From the cell containing the given text, extract its center point as (x, y) coordinate. 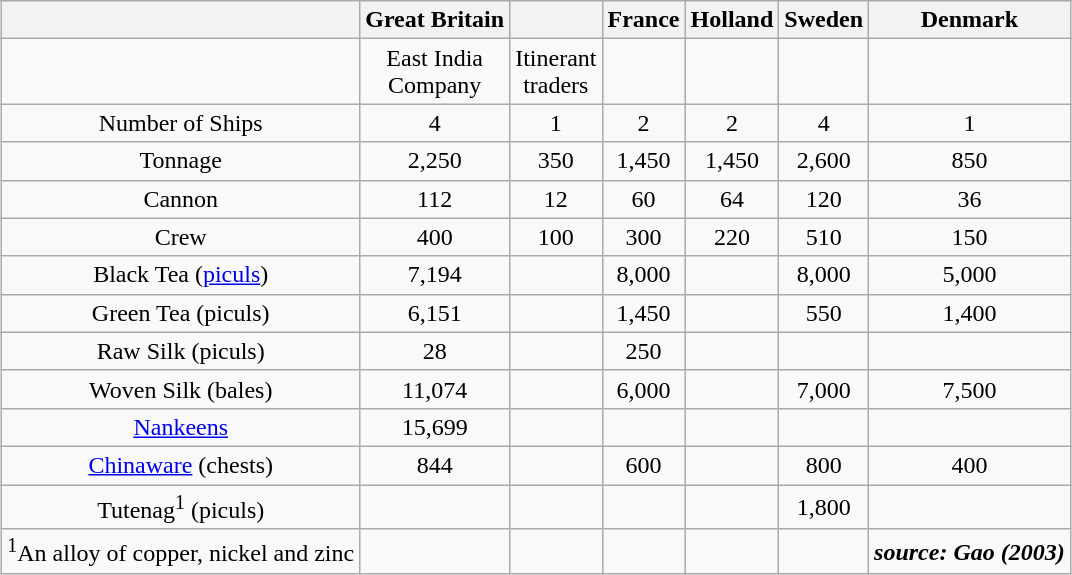
300 (644, 237)
350 (556, 161)
Tonnage (181, 161)
1,400 (970, 313)
Itineranttraders (556, 72)
Sweden (824, 20)
Woven Silk (bales) (181, 389)
6,000 (644, 389)
12 (556, 199)
Crew (181, 237)
550 (824, 313)
Nankeens (181, 427)
220 (732, 237)
844 (435, 465)
250 (644, 351)
600 (644, 465)
Chinaware (chests) (181, 465)
Great Britain (435, 20)
Raw Silk (piculs) (181, 351)
60 (644, 199)
5,000 (970, 275)
2,600 (824, 161)
Denmark (970, 20)
1An alloy of copper, nickel and zinc (181, 552)
11,074 (435, 389)
15,699 (435, 427)
2,250 (435, 161)
7,000 (824, 389)
112 (435, 199)
64 (732, 199)
800 (824, 465)
7,194 (435, 275)
6,151 (435, 313)
Tutenag1 (piculs) (181, 506)
Green Tea (piculs) (181, 313)
510 (824, 237)
source: Gao (2003) (970, 552)
Cannon (181, 199)
28 (435, 351)
7,500 (970, 389)
850 (970, 161)
120 (824, 199)
France (644, 20)
150 (970, 237)
Number of Ships (181, 123)
100 (556, 237)
Holland (732, 20)
Black Tea (piculs) (181, 275)
East IndiaCompany (435, 72)
36 (970, 199)
1,800 (824, 506)
